Detect which cell encompasses the target text, then output its (x, y) center coordinate. 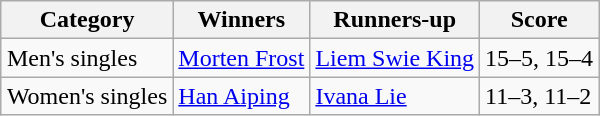
Women's singles (86, 96)
Ivana Lie (395, 96)
Score (540, 20)
Runners-up (395, 20)
11–3, 11–2 (540, 96)
Morten Frost (242, 58)
Han Aiping (242, 96)
Winners (242, 20)
Category (86, 20)
Liem Swie King (395, 58)
Men's singles (86, 58)
15–5, 15–4 (540, 58)
